From the cell containing the given text, extract its center point as (x, y) coordinate. 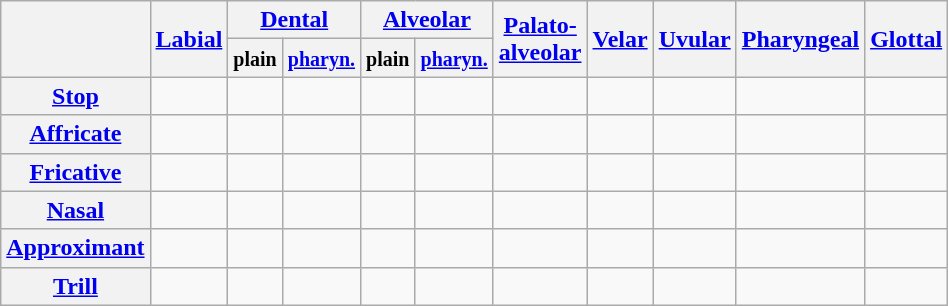
Affricate (76, 134)
Palato-alveolar (540, 39)
Approximant (76, 248)
Stop (76, 96)
Glottal (906, 39)
Velar (620, 39)
Uvular (694, 39)
Trill (76, 286)
Alveolar (428, 20)
Pharyngeal (800, 39)
Nasal (76, 210)
Labial (189, 39)
Dental (294, 20)
Fricative (76, 172)
